Find where the given text appears and provide that cell's center as (x, y) coordinate. 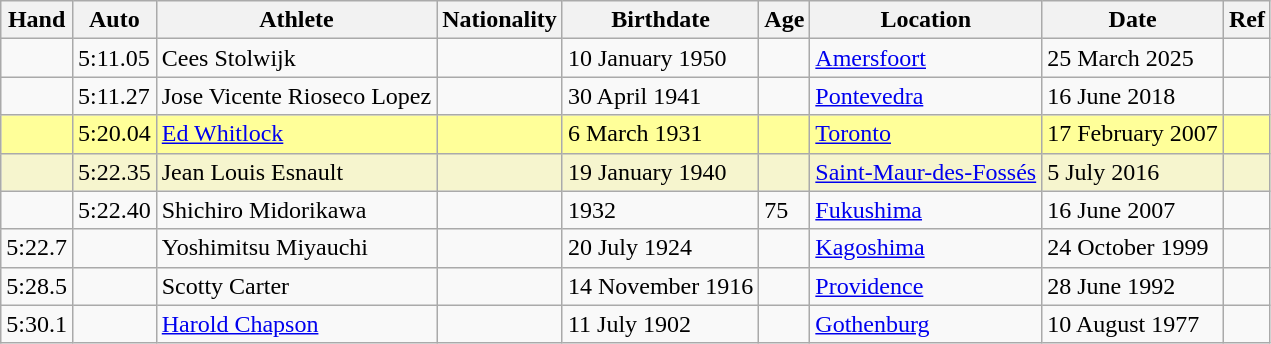
Amersfoort (926, 58)
Fukushima (926, 210)
Providence (926, 286)
10 January 1950 (660, 58)
16 June 2007 (1133, 210)
Pontevedra (926, 96)
Nationality (500, 20)
5:30.1 (37, 324)
5:22.35 (114, 172)
16 June 2018 (1133, 96)
75 (784, 210)
Jose Vicente Rioseco Lopez (296, 96)
5 July 2016 (1133, 172)
Location (926, 20)
5:20.04 (114, 134)
Harold Chapson (296, 324)
Hand (37, 20)
Cees Stolwijk (296, 58)
Date (1133, 20)
5:22.7 (37, 248)
20 July 1924 (660, 248)
Jean Louis Esnault (296, 172)
5:28.5 (37, 286)
19 January 1940 (660, 172)
Birthdate (660, 20)
1932 (660, 210)
17 February 2007 (1133, 134)
Ed Whitlock (296, 134)
Saint-Maur-des-Fossés (926, 172)
10 August 1977 (1133, 324)
Toronto (926, 134)
Ref (1246, 20)
Kagoshima (926, 248)
11 July 1902 (660, 324)
30 April 1941 (660, 96)
5:11.27 (114, 96)
Auto (114, 20)
25 March 2025 (1133, 58)
Gothenburg (926, 324)
Scotty Carter (296, 286)
5:22.40 (114, 210)
14 November 1916 (660, 286)
Athlete (296, 20)
Shichiro Midorikawa (296, 210)
6 March 1931 (660, 134)
28 June 1992 (1133, 286)
24 October 1999 (1133, 248)
Yoshimitsu Miyauchi (296, 248)
5:11.05 (114, 58)
Age (784, 20)
